From the cell containing the given text, extract its center point as [X, Y] coordinate. 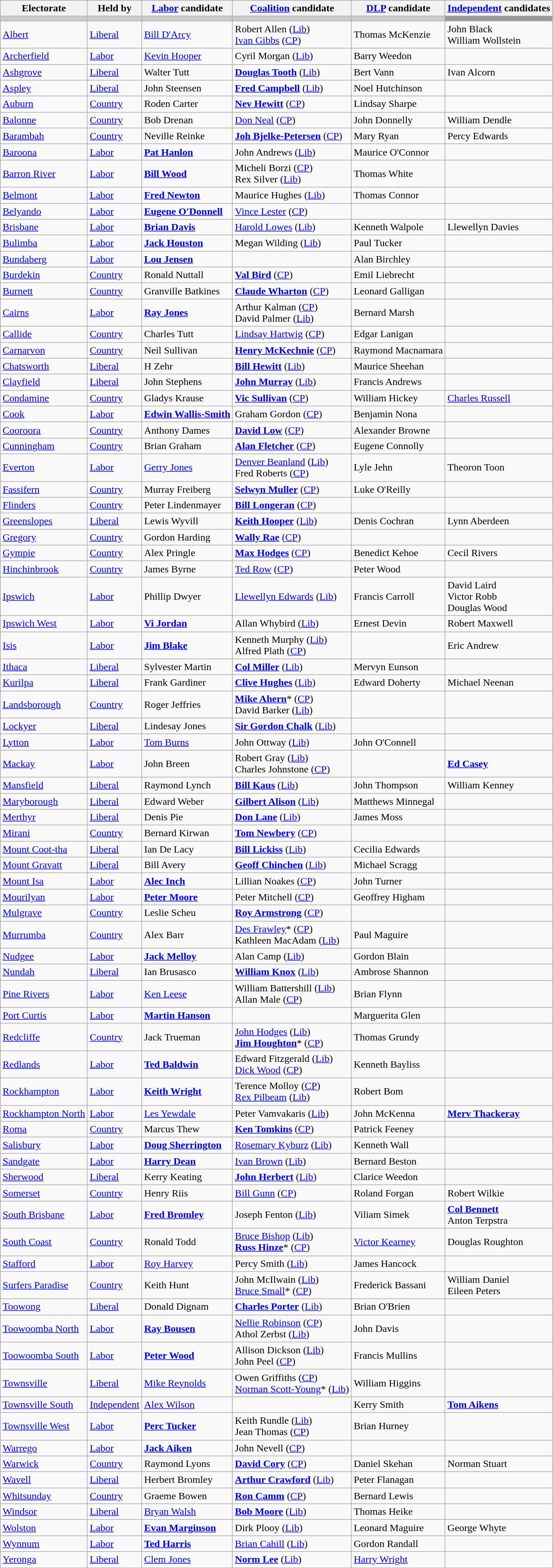
Barron River [44, 174]
Bill Lickiss (Lib) [292, 849]
Kerry Smith [398, 1404]
Arthur Kalman (CP) David Palmer (Lib) [292, 313]
Maryborough [44, 801]
Michael Scragg [398, 865]
Paul Maguire [398, 934]
Isis [44, 645]
Nudgee [44, 956]
Robert Wilkie [499, 1193]
Denis Cochran [398, 521]
Marguerita Glen [398, 1015]
Warwick [44, 1464]
Bundaberg [44, 259]
Albert [44, 34]
Norman Stuart [499, 1464]
Ken Leese [187, 994]
Thomas McKenzie [398, 34]
Nellie Robinson (CP) Athol Zerbst (Lib) [292, 1329]
Nundah [44, 972]
John Andrews (Lib) [292, 152]
Allan Whybird (Lib) [292, 624]
Barry Weedon [398, 56]
Condamine [44, 398]
William Battershill (Lib) Allan Male (CP) [292, 994]
Chatsworth [44, 366]
Geoffrey Higham [398, 897]
Peter Mitchell (CP) [292, 897]
Jack Melloy [187, 956]
Lou Jensen [187, 259]
Bernard Kirwan [187, 833]
Clayfield [44, 382]
Carnarvon [44, 350]
Alan Camp (Lib) [292, 956]
Clive Hughes (Lib) [292, 683]
Neville Reinke [187, 136]
Bulimba [44, 243]
Bryan Walsh [187, 1512]
Edward Weber [187, 801]
Edwin Wallis-Smith [187, 414]
Harold Lowes (Lib) [292, 227]
Alex Barr [187, 934]
Roger Jeffries [187, 705]
Walter Tutt [187, 72]
Belyando [44, 211]
Ted Baldwin [187, 1064]
John Turner [398, 881]
Mervyn Eunson [398, 667]
Cooroora [44, 430]
Townsville [44, 1383]
Jack Aiken [187, 1448]
Baroona [44, 152]
Gympie [44, 553]
Toowoomba South [44, 1355]
William Daniel Eileen Peters [499, 1285]
Lynn Aberdeen [499, 521]
Coalition candidate [292, 8]
Les Yewdale [187, 1113]
Warrego [44, 1448]
South Brisbane [44, 1214]
Sherwood [44, 1177]
Val Bird (CP) [292, 275]
Mike Ahern* (CP) David Barker (Lib) [292, 705]
Brisbane [44, 227]
Rosemary Kyburz (Lib) [292, 1145]
Ken Tomkins (CP) [292, 1129]
Townsville South [44, 1404]
Nev Hewitt (CP) [292, 104]
Redcliffe [44, 1037]
Charles Porter (Lib) [292, 1307]
Arthur Crawford (Lib) [292, 1480]
Eugene O'Donnell [187, 211]
Fred Campbell (Lib) [292, 88]
Edgar Lanigan [398, 334]
Allison Dickson (Lib) John Peel (CP) [292, 1355]
Lindsay Sharpe [398, 104]
Maurice O'Connor [398, 152]
Col Miller (Lib) [292, 667]
Held by [114, 8]
Merthyr [44, 817]
Douglas Roughton [499, 1242]
Mount Coot-tha [44, 849]
Dirk Plooy (Lib) [292, 1528]
John Herbert (Lib) [292, 1177]
Kenneth Wall [398, 1145]
Brian Graham [187, 446]
Kurilpa [44, 683]
Roy Armstrong (CP) [292, 913]
Evan Marginson [187, 1528]
Bill D'Arcy [187, 34]
John Breen [187, 763]
Bob Moore (Lib) [292, 1512]
H Zehr [187, 366]
Burnett [44, 291]
Tom Aikens [499, 1404]
Sylvester Martin [187, 667]
Keith Rundle (Lib) Jean Thomas (CP) [292, 1426]
Ithaca [44, 667]
Selwyn Muller (CP) [292, 489]
Wolston [44, 1528]
Pat Hanlon [187, 152]
Daniel Skehan [398, 1464]
Robert Allen (Lib) Ivan Gibbs (CP) [292, 34]
Graeme Bowen [187, 1496]
Thomas Grundy [398, 1037]
Ray Jones [187, 313]
Des Frawley* (CP) Kathleen MacAdam (Lib) [292, 934]
Windsor [44, 1512]
Vi Jordan [187, 624]
John O'Connell [398, 742]
John Donnelly [398, 120]
Brian Hurney [398, 1426]
Toowoomba North [44, 1329]
Douglas Tooth (Lib) [292, 72]
Burdekin [44, 275]
Michael Neenan [499, 683]
Bruce Bishop (Lib) Russ Hinze* (CP) [292, 1242]
Matthews Minnegal [398, 801]
Bernard Lewis [398, 1496]
Gordon Blain [398, 956]
Rockhampton North [44, 1113]
Bernard Beston [398, 1161]
Bob Drenan [187, 120]
Leonard Galligan [398, 291]
Frederick Bassani [398, 1285]
Ernest Devin [398, 624]
William Knox (Lib) [292, 972]
Lewis Wyvill [187, 521]
Francis Andrews [398, 382]
Townsville West [44, 1426]
Graham Gordon (CP) [292, 414]
Lillian Noakes (CP) [292, 881]
Leonard Maguire [398, 1528]
Lockyer [44, 726]
Kenneth Walpole [398, 227]
Pine Rivers [44, 994]
Raymond Lynch [187, 785]
Keith Hooper (Lib) [292, 521]
South Coast [44, 1242]
Clem Jones [187, 1560]
Claude Wharton (CP) [292, 291]
Ted Row (CP) [292, 569]
Ivan Brown (Lib) [292, 1161]
Cyril Morgan (Lib) [292, 56]
William Kenney [499, 785]
Ian Brusasco [187, 972]
Micheli Borzi (CP) Rex Silver (Lib) [292, 174]
John Hodges (Lib) Jim Houghton* (CP) [292, 1037]
Maurice Hughes (Lib) [292, 195]
Callide [44, 334]
Phillip Dwyer [187, 596]
Wavell [44, 1480]
Cecil Rivers [499, 553]
John McIlwain (Lib) Bruce Small* (CP) [292, 1285]
Henry McKechnie (CP) [292, 350]
Toowong [44, 1307]
John Steensen [187, 88]
Percy Edwards [499, 136]
Sir Gordon Chalk (Lib) [292, 726]
Viliam Simek [398, 1214]
Robert Maxwell [499, 624]
Cook [44, 414]
James Moss [398, 817]
Francis Mullins [398, 1355]
John Murray (Lib) [292, 382]
Noel Hutchinson [398, 88]
Jim Blake [187, 645]
Lindesay Jones [187, 726]
Brian Cahill (Lib) [292, 1544]
Cecilia Edwards [398, 849]
Peter Flanagan [398, 1480]
Gordon Harding [187, 537]
Roma [44, 1129]
Paul Tucker [398, 243]
Mourilyan [44, 897]
Wynnum [44, 1544]
Independent candidates [499, 8]
Roland Forgan [398, 1193]
Harry Wright [398, 1560]
Lytton [44, 742]
Denis Pie [187, 817]
Eugene Connolly [398, 446]
David Low (CP) [292, 430]
Raymond Lyons [187, 1464]
Aspley [44, 88]
Llewellyn Davies [499, 227]
Alex Wilson [187, 1404]
Vince Lester (CP) [292, 211]
Patrick Feeney [398, 1129]
Alex Pringle [187, 553]
Clarice Weedon [398, 1177]
Charles Tutt [187, 334]
Ed Casey [499, 763]
Benedict Kehoe [398, 553]
Peter Lindenmayer [187, 505]
Joh Bjelke-Petersen (CP) [292, 136]
John Davis [398, 1329]
William Hickey [398, 398]
Ray Bousen [187, 1329]
Rockhampton [44, 1091]
Bill Wood [187, 174]
Murray Freiberg [187, 489]
Luke O'Reilly [398, 489]
Mackay [44, 763]
Ian De Lacy [187, 849]
Peter Vamvakaris (Lib) [292, 1113]
Ipswich West [44, 624]
Barambah [44, 136]
Bill Longeran (CP) [292, 505]
Percy Smith (Lib) [292, 1264]
Greenslopes [44, 521]
Harry Dean [187, 1161]
Whitsunday [44, 1496]
Bill Hewitt (Lib) [292, 366]
Electorate [44, 8]
John Nevell (CP) [292, 1448]
Vic Sullivan (CP) [292, 398]
Ivan Alcorn [499, 72]
Eric Andrew [499, 645]
DLP candidate [398, 8]
Everton [44, 467]
Megan Wilding (Lib) [292, 243]
Kenneth Bayliss [398, 1064]
Ronald Nuttall [187, 275]
Jack Houston [187, 243]
Lindsay Hartwig (CP) [292, 334]
Alan Birchley [398, 259]
James Byrne [187, 569]
Bill Gunn (CP) [292, 1193]
Marcus Thew [187, 1129]
Theoron Toon [499, 467]
Max Hodges (CP) [292, 553]
John Thompson [398, 785]
Neil Sullivan [187, 350]
Thomas White [398, 174]
Mirani [44, 833]
Keith Hunt [187, 1285]
Leslie Scheu [187, 913]
Robert Bom [398, 1091]
Alec Inch [187, 881]
Bert Vann [398, 72]
John McKenna [398, 1113]
Gilbert Alison (Lib) [292, 801]
Peter Moore [187, 897]
Mount Gravatt [44, 865]
Bill Kaus (Lib) [292, 785]
Ipswich [44, 596]
Thomas Connor [398, 195]
Alexander Browne [398, 430]
Doug Sherrington [187, 1145]
Bernard Marsh [398, 313]
Owen Griffiths (CP) Norman Scott-Young* (Lib) [292, 1383]
Victor Kearney [398, 1242]
John Ottway (Lib) [292, 742]
Anthony Dames [187, 430]
Thomas Heike [398, 1512]
Joseph Fenton (Lib) [292, 1214]
Robert Gray (Lib) Charles Johnstone (CP) [292, 763]
Stafford [44, 1264]
John Stephens [187, 382]
Fred Newton [187, 195]
Roden Carter [187, 104]
Lyle Jehn [398, 467]
Col Bennett Anton Terpstra [499, 1214]
Cairns [44, 313]
Murrumba [44, 934]
Labor candidate [187, 8]
Cunningham [44, 446]
Don Lane (Lib) [292, 817]
Merv Thackeray [499, 1113]
Brian Flynn [398, 994]
Brian Davis [187, 227]
Jack Trueman [187, 1037]
Tom Newbery (CP) [292, 833]
Norm Lee (Lib) [292, 1560]
Don Neal (CP) [292, 120]
John Black William Wollstein [499, 34]
Emil Liebrecht [398, 275]
Ron Camm (CP) [292, 1496]
Kerry Keating [187, 1177]
Mike Reynolds [187, 1383]
Gladys Krause [187, 398]
Yeronga [44, 1560]
Fassifern [44, 489]
James Hancock [398, 1264]
Denver Beanland (Lib) Fred Roberts (CP) [292, 467]
Edward Fitzgerald (Lib) Dick Wood (CP) [292, 1064]
Benjamin Nona [398, 414]
Gordon Randall [398, 1544]
Independent [114, 1404]
Ronald Todd [187, 1242]
Llewellyn Edwards (Lib) [292, 596]
Maurice Sheehan [398, 366]
Geoff Chinchen (Lib) [292, 865]
Tom Burns [187, 742]
Martin Hanson [187, 1015]
Keith Wright [187, 1091]
Mount Isa [44, 881]
Landsborough [44, 705]
Kevin Hooper [187, 56]
Wally Rae (CP) [292, 537]
Francis Carroll [398, 596]
Mulgrave [44, 913]
Perc Tucker [187, 1426]
Hinchinbrook [44, 569]
Fred Bromley [187, 1214]
Belmont [44, 195]
Donald Dignam [187, 1307]
Ambrose Shannon [398, 972]
William Dendle [499, 120]
David Cory (CP) [292, 1464]
Roy Harvey [187, 1264]
Edward Doherty [398, 683]
George Whyte [499, 1528]
Bill Avery [187, 865]
Somerset [44, 1193]
Salisbury [44, 1145]
Ashgrove [44, 72]
Balonne [44, 120]
Terence Molloy (CP) Rex Pilbeam (Lib) [292, 1091]
Mansfield [44, 785]
Alan Fletcher (CP) [292, 446]
Kenneth Murphy (Lib) Alfred Plath (CP) [292, 645]
Sandgate [44, 1161]
Frank Gardiner [187, 683]
Granville Batkines [187, 291]
Ted Harris [187, 1544]
Henry Riis [187, 1193]
Gerry Jones [187, 467]
David Laird Victor Robb Douglas Wood [499, 596]
Charles Russell [499, 398]
Archerfield [44, 56]
Raymond Macnamara [398, 350]
Brian O'Brien [398, 1307]
Flinders [44, 505]
Mary Ryan [398, 136]
Auburn [44, 104]
Redlands [44, 1064]
Port Curtis [44, 1015]
William Higgins [398, 1383]
Surfers Paradise [44, 1285]
Gregory [44, 537]
Herbert Bromley [187, 1480]
